Provide the (X, Y) coordinate of the cell's center where the given text is located.  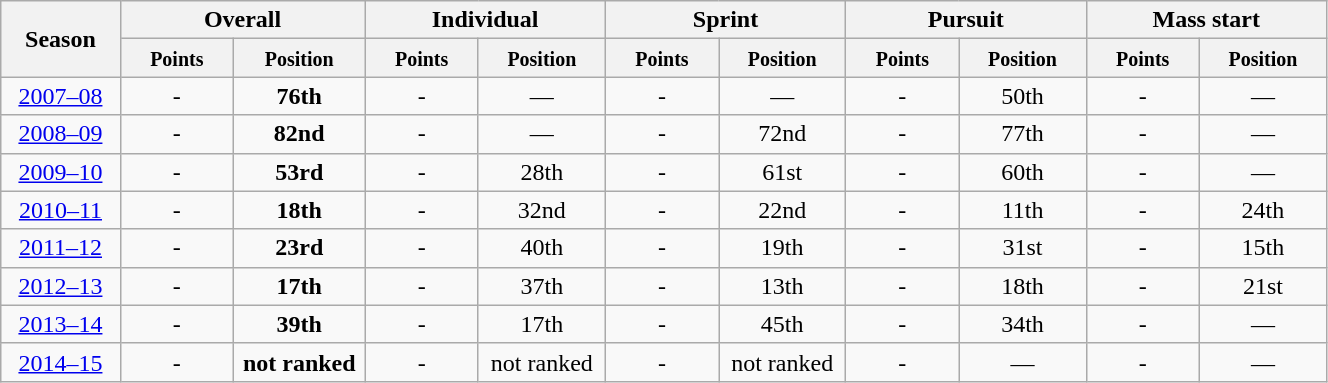
23rd (298, 248)
72nd (782, 134)
53rd (298, 172)
13th (782, 286)
28th (542, 172)
39th (298, 324)
19th (782, 248)
11th (1022, 210)
2013–14 (60, 324)
60th (1022, 172)
Mass start (1206, 20)
24th (1262, 210)
2011–12 (60, 248)
37th (542, 286)
Individual (485, 20)
82nd (298, 134)
Pursuit (966, 20)
50th (1022, 96)
15th (1262, 248)
76th (298, 96)
Sprint (725, 20)
45th (782, 324)
34th (1022, 324)
2010–11 (60, 210)
Overall (242, 20)
22nd (782, 210)
2009–10 (60, 172)
21st (1262, 286)
77th (1022, 134)
31st (1022, 248)
2007–08 (60, 96)
32nd (542, 210)
2014–15 (60, 362)
2012–13 (60, 286)
40th (542, 248)
Season (60, 39)
61st (782, 172)
2008–09 (60, 134)
